Pinpoint the cell where the given text exists, returning its [X, Y] midpoint coordinate. 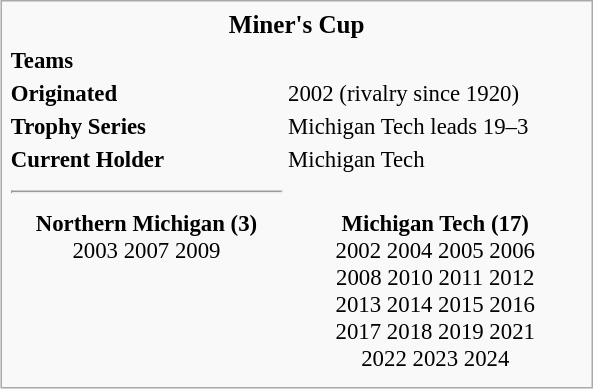
Miner's Cup [296, 26]
2002 (rivalry since 1920) [436, 93]
Teams [146, 60]
Michigan Tech leads 19–3 [436, 126]
Originated [146, 93]
Michigan Tech (17)2002 2004 2005 2006 2008 2010 2011 2012 2013 2014 2015 2016 2017 2018 2019 2021 2022 2023 2024 [436, 292]
Michigan Tech [436, 159]
Trophy Series [146, 126]
Current Holder [146, 159]
Northern Michigan (3) 2003 2007 2009 [146, 292]
